Identify which cell holds the provided text, then report its (X, Y) central coordinate. 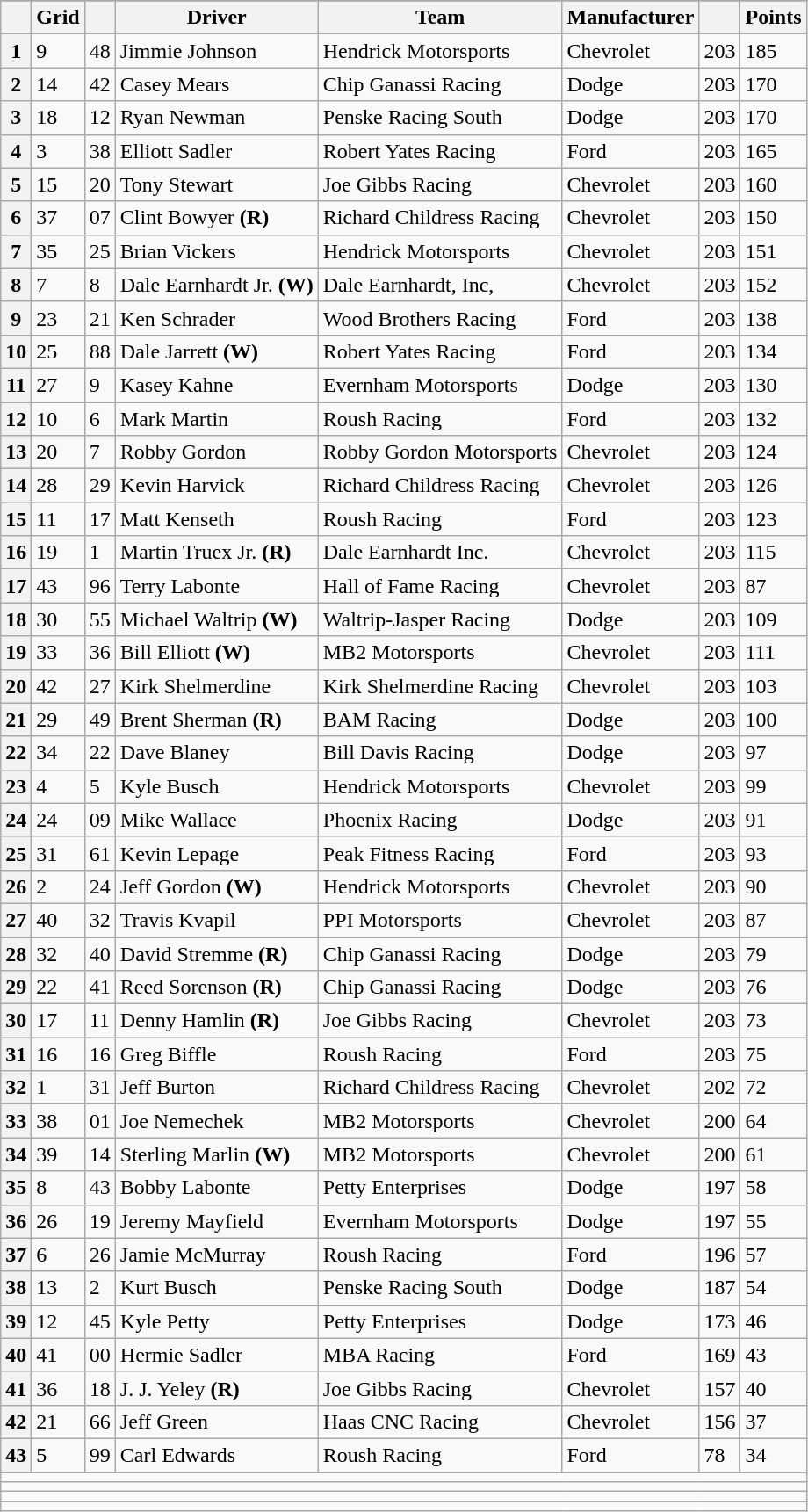
Tony Stewart (216, 184)
Greg Biffle (216, 1054)
Bobby Labonte (216, 1188)
Brent Sherman (R) (216, 720)
152 (773, 285)
132 (773, 419)
151 (773, 251)
Michael Waltrip (W) (216, 619)
Bill Elliott (W) (216, 653)
103 (773, 686)
72 (773, 1088)
Joe Nemechek (216, 1121)
123 (773, 519)
46 (773, 1321)
165 (773, 151)
Driver (216, 18)
Kasey Kahne (216, 385)
97 (773, 753)
Kyle Busch (216, 786)
Jeff Burton (216, 1088)
130 (773, 385)
111 (773, 653)
173 (720, 1321)
100 (773, 720)
64 (773, 1121)
78 (720, 1455)
PPI Motorsports (440, 920)
Matt Kenseth (216, 519)
Carl Edwards (216, 1455)
Robby Gordon Motorsports (440, 452)
MBA Racing (440, 1355)
126 (773, 486)
Manufacturer (631, 18)
185 (773, 51)
Haas CNC Racing (440, 1422)
Sterling Marlin (W) (216, 1154)
96 (100, 586)
Dale Earnhardt Inc. (440, 553)
91 (773, 820)
00 (100, 1355)
138 (773, 318)
Bill Davis Racing (440, 753)
169 (720, 1355)
Jimmie Johnson (216, 51)
J. J. Yeley (R) (216, 1388)
Jeremy Mayfield (216, 1221)
01 (100, 1121)
Dale Jarrett (W) (216, 351)
79 (773, 953)
Dale Earnhardt Jr. (W) (216, 285)
Hermie Sadler (216, 1355)
49 (100, 720)
Mike Wallace (216, 820)
57 (773, 1255)
Casey Mears (216, 84)
Kyle Petty (216, 1321)
Travis Kvapil (216, 920)
88 (100, 351)
48 (100, 51)
Kurt Busch (216, 1288)
Kirk Shelmerdine (216, 686)
45 (100, 1321)
93 (773, 853)
Ken Schrader (216, 318)
Robby Gordon (216, 452)
90 (773, 886)
157 (720, 1388)
Denny Hamlin (R) (216, 1021)
150 (773, 218)
58 (773, 1188)
66 (100, 1422)
202 (720, 1088)
Kevin Harvick (216, 486)
196 (720, 1255)
Jeff Green (216, 1422)
187 (720, 1288)
Ryan Newman (216, 118)
Points (773, 18)
Hall of Fame Racing (440, 586)
09 (100, 820)
115 (773, 553)
07 (100, 218)
Kirk Shelmerdine Racing (440, 686)
Grid (58, 18)
Peak Fitness Racing (440, 853)
Brian Vickers (216, 251)
Jamie McMurray (216, 1255)
134 (773, 351)
Mark Martin (216, 419)
David Stremme (R) (216, 953)
Reed Sorenson (R) (216, 988)
Waltrip-Jasper Racing (440, 619)
Jeff Gordon (W) (216, 886)
Martin Truex Jr. (R) (216, 553)
54 (773, 1288)
109 (773, 619)
Elliott Sadler (216, 151)
Wood Brothers Racing (440, 318)
76 (773, 988)
Kevin Lepage (216, 853)
Phoenix Racing (440, 820)
Dale Earnhardt, Inc, (440, 285)
BAM Racing (440, 720)
Terry Labonte (216, 586)
73 (773, 1021)
124 (773, 452)
Dave Blaney (216, 753)
Clint Bowyer (R) (216, 218)
156 (720, 1422)
160 (773, 184)
75 (773, 1054)
Team (440, 18)
